Return [x, y] of the center of cell containing provided text 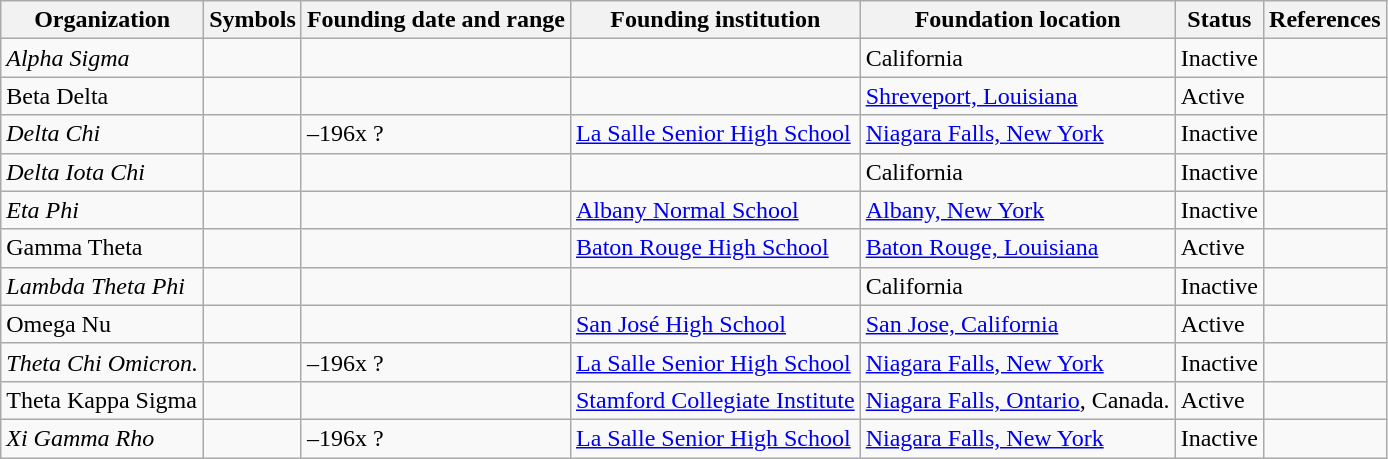
Foundation location [1018, 20]
Albany Normal School [715, 210]
Theta Kappa Sigma [102, 400]
Shreveport, Louisiana [1018, 96]
Symbols [253, 20]
References [1326, 20]
San Jose, California [1018, 324]
Delta Iota Chi [102, 172]
Albany, New York [1018, 210]
Niagara Falls, Ontario, Canada. [1018, 400]
Founding date and range [436, 20]
Beta Delta [102, 96]
Gamma Theta [102, 248]
Status [1219, 20]
Baton Rouge High School [715, 248]
Alpha Sigma [102, 58]
Eta Phi [102, 210]
Delta Chi [102, 134]
Omega Nu [102, 324]
San José High School [715, 324]
Theta Chi Omicron. [102, 362]
Xi Gamma Rho [102, 438]
Organization [102, 20]
Stamford Collegiate Institute [715, 400]
Lambda Theta Phi [102, 286]
Baton Rouge, Louisiana [1018, 248]
Founding institution [715, 20]
